For the text-containing cell, return its midpoint in [X, Y] coordinate format. 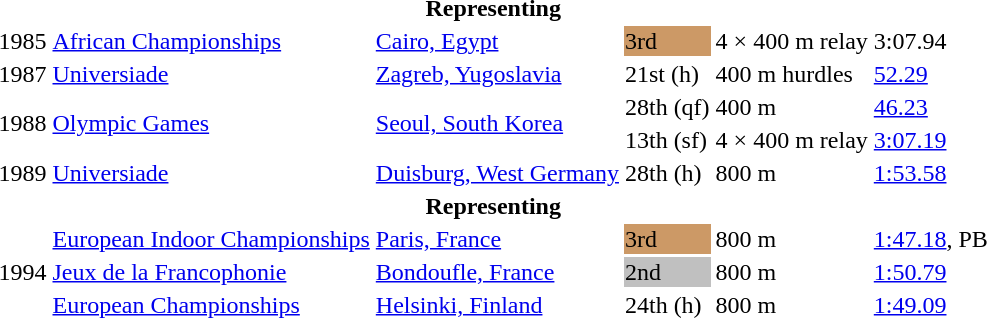
Seoul, South Korea [497, 124]
28th (qf) [667, 107]
African Championships [211, 41]
2nd [667, 272]
Zagreb, Yugoslavia [497, 74]
21st (h) [667, 74]
European Indoor Championships [211, 239]
400 m hurdles [792, 74]
Duisburg, West Germany [497, 173]
13th (sf) [667, 140]
Cairo, Egypt [497, 41]
28th (h) [667, 173]
Jeux de la Francophonie [211, 272]
Paris, France [497, 239]
400 m [792, 107]
Bondoufle, France [497, 272]
Olympic Games [211, 124]
